From the cell containing the given text, extract its center point as (x, y) coordinate. 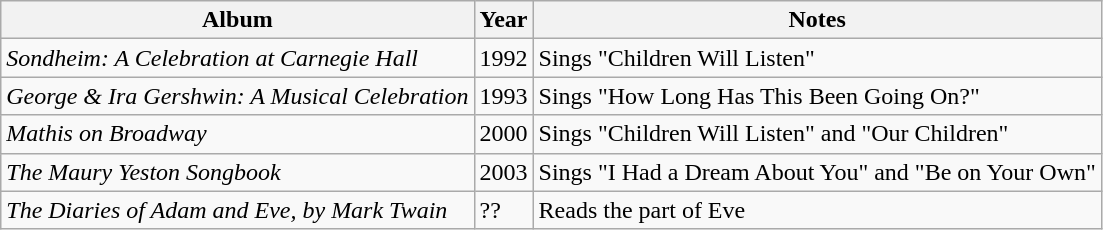
The Maury Yeston Songbook (238, 172)
2003 (504, 172)
Mathis on Broadway (238, 134)
Year (504, 20)
1993 (504, 96)
Album (238, 20)
1992 (504, 58)
Sondheim: A Celebration at Carnegie Hall (238, 58)
2000 (504, 134)
Sings "I Had a Dream About You" and "Be on Your Own" (817, 172)
George & Ira Gershwin: A Musical Celebration (238, 96)
Reads the part of Eve (817, 210)
The Diaries of Adam and Eve, by Mark Twain (238, 210)
Sings "Children Will Listen" (817, 58)
Notes (817, 20)
?? (504, 210)
Sings "How Long Has This Been Going On?" (817, 96)
Sings "Children Will Listen" and "Our Children" (817, 134)
